Find where the given text appears and provide that cell's center as (x, y) coordinate. 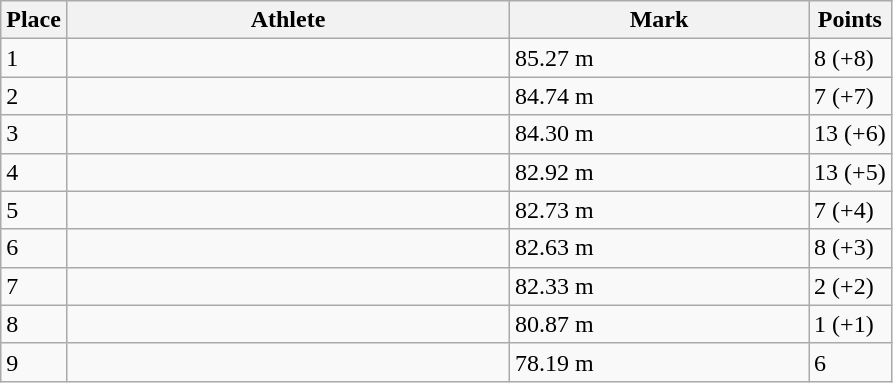
Athlete (288, 20)
82.33 m (660, 286)
13 (+5) (850, 172)
5 (34, 210)
Mark (660, 20)
9 (34, 362)
82.73 m (660, 210)
4 (34, 172)
Points (850, 20)
8 (+8) (850, 58)
78.19 m (660, 362)
7 (34, 286)
84.30 m (660, 134)
82.63 m (660, 248)
7 (+7) (850, 96)
85.27 m (660, 58)
2 (34, 96)
1 (+1) (850, 324)
1 (34, 58)
8 (+3) (850, 248)
13 (+6) (850, 134)
8 (34, 324)
3 (34, 134)
82.92 m (660, 172)
80.87 m (660, 324)
7 (+4) (850, 210)
84.74 m (660, 96)
Place (34, 20)
2 (+2) (850, 286)
